Pinpoint the cell where the given text exists, returning its (x, y) midpoint coordinate. 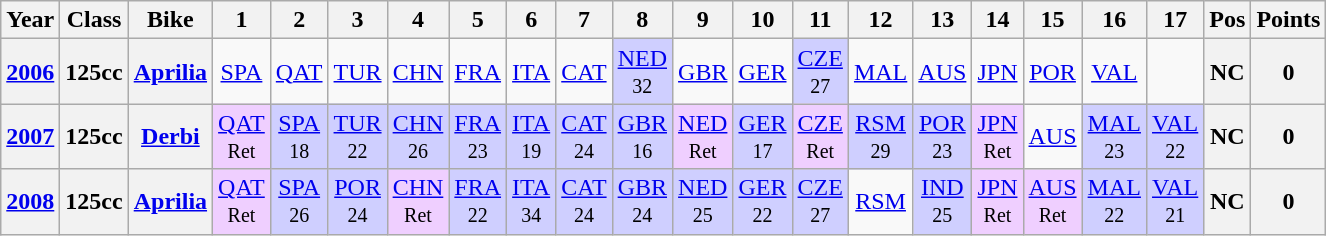
Year (30, 20)
14 (998, 20)
VAL21 (1174, 202)
QAT (299, 72)
NED32 (642, 72)
GBR (703, 72)
GER (762, 72)
SPA (242, 72)
FRA22 (478, 202)
CHN (418, 72)
12 (880, 20)
4 (418, 20)
POR (1052, 72)
Bike (170, 20)
13 (942, 20)
GBR16 (642, 136)
CHN26 (418, 136)
16 (1114, 20)
GER22 (762, 202)
TUR22 (358, 136)
11 (820, 20)
GER17 (762, 136)
MAL (880, 72)
AUSRet (1052, 202)
NED25 (703, 202)
2008 (30, 202)
IND25 (942, 202)
MAL22 (1114, 202)
MAL23 (1114, 136)
1 (242, 20)
RSM (880, 202)
FRA (478, 72)
3 (358, 20)
9 (703, 20)
VAL (1114, 72)
CHNRet (418, 202)
TUR (358, 72)
6 (532, 20)
2 (299, 20)
SPA18 (299, 136)
GBR24 (642, 202)
Class (94, 20)
17 (1174, 20)
2007 (30, 136)
VAL22 (1174, 136)
ITA34 (532, 202)
CZERet (820, 136)
JPN (998, 72)
RSM29 (880, 136)
CAT (584, 72)
ITA (532, 72)
15 (1052, 20)
POR23 (942, 136)
POR24 (358, 202)
Pos (1228, 20)
Derbi (170, 136)
8 (642, 20)
2006 (30, 72)
NEDRet (703, 136)
ITA19 (532, 136)
10 (762, 20)
Points (1288, 20)
7 (584, 20)
5 (478, 20)
FRA23 (478, 136)
SPA26 (299, 202)
